Identify which cell holds the provided text, then report its [x, y] central coordinate. 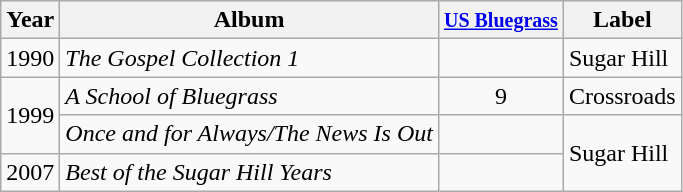
2007 [30, 172]
The Gospel Collection 1 [250, 58]
A School of Bluegrass [250, 96]
US Bluegrass [500, 20]
Label [622, 20]
Once and for Always/The News Is Out [250, 134]
Year [30, 20]
1990 [30, 58]
1999 [30, 115]
Album [250, 20]
9 [500, 96]
Best of the Sugar Hill Years [250, 172]
Crossroads [622, 96]
